Return [x, y] of the center of cell containing provided text 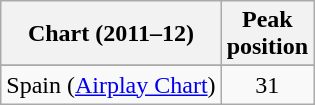
Spain (Airplay Chart) [111, 85]
Chart (2011–12) [111, 34]
Peakposition [267, 34]
31 [267, 85]
